Identify which cell holds the provided text, then report its [X, Y] central coordinate. 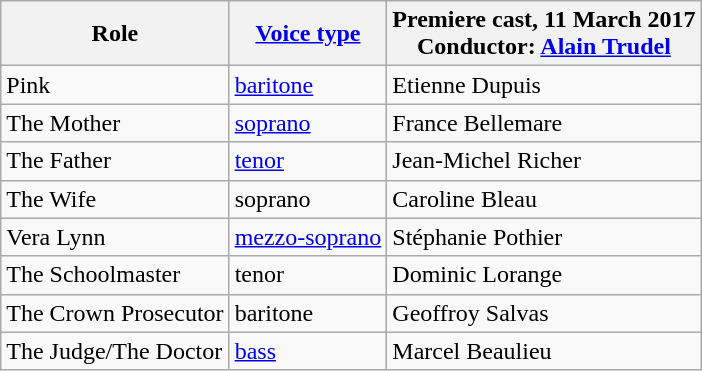
mezzo-soprano [308, 237]
The Father [115, 161]
Dominic Lorange [544, 275]
Pink [115, 85]
The Wife [115, 199]
The Schoolmaster [115, 275]
Geoffroy Salvas [544, 313]
The Crown Prosecutor [115, 313]
Caroline Bleau [544, 199]
Jean-Michel Richer [544, 161]
The Mother [115, 123]
Stéphanie Pothier [544, 237]
Role [115, 34]
Marcel Beaulieu [544, 351]
Premiere cast, 11 March 2017Conductor: Alain Trudel [544, 34]
Etienne Dupuis [544, 85]
The Judge/The Doctor [115, 351]
bass [308, 351]
Vera Lynn [115, 237]
Voice type [308, 34]
France Bellemare [544, 123]
